For the text-containing cell, return its midpoint in [X, Y] coordinate format. 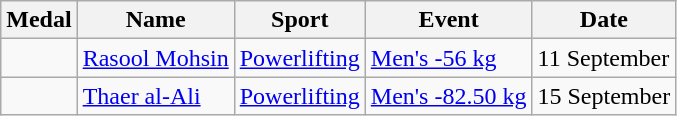
15 September [604, 96]
Name [156, 20]
Event [448, 20]
Rasool Mohsin [156, 58]
Sport [300, 20]
Medal [39, 20]
Men's -82.50 kg [448, 96]
11 September [604, 58]
Date [604, 20]
Men's -56 kg [448, 58]
Thaer al-Ali [156, 96]
